Capture the cell that displays the provided text and extract its (x, y) central coordinate. 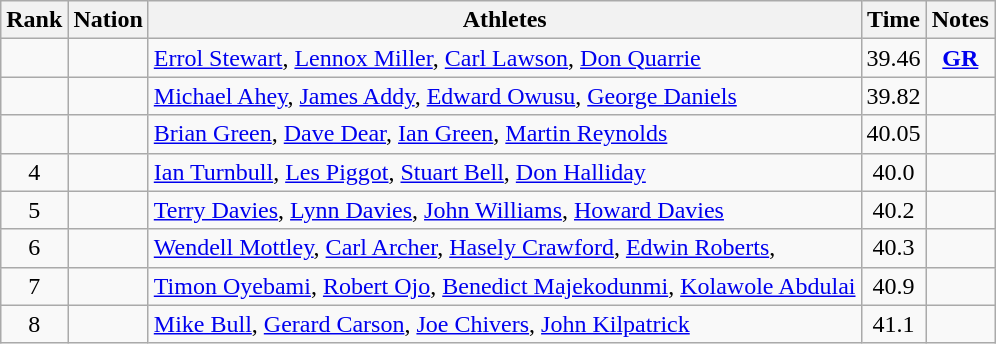
40.0 (894, 172)
40.3 (894, 248)
40.05 (894, 134)
Errol Stewart, Lennox Miller, Carl Lawson, Don Quarrie (504, 58)
Ian Turnbull, Les Piggot, Stuart Bell, Don Halliday (504, 172)
Time (894, 20)
Timon Oyebami, Robert Ojo, Benedict Majekodunmi, Kolawole Abdulai (504, 286)
Michael Ahey, James Addy, Edward Owusu, George Daniels (504, 96)
GR (960, 58)
Notes (960, 20)
8 (34, 324)
40.9 (894, 286)
Brian Green, Dave Dear, Ian Green, Martin Reynolds (504, 134)
Rank (34, 20)
4 (34, 172)
Mike Bull, Gerard Carson, Joe Chivers, John Kilpatrick (504, 324)
7 (34, 286)
5 (34, 210)
6 (34, 248)
Terry Davies, Lynn Davies, John Williams, Howard Davies (504, 210)
Athletes (504, 20)
Wendell Mottley, Carl Archer, Hasely Crawford, Edwin Roberts, (504, 248)
41.1 (894, 324)
39.82 (894, 96)
Nation (108, 20)
40.2 (894, 210)
39.46 (894, 58)
